Scan for the cell matching the given text and deliver its [x, y] coordinate at center. 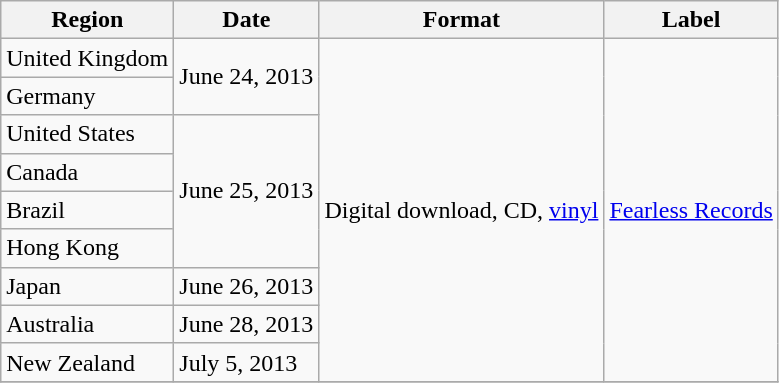
July 5, 2013 [246, 362]
Germany [88, 96]
Japan [88, 286]
June 26, 2013 [246, 286]
June 25, 2013 [246, 191]
Label [691, 20]
Australia [88, 324]
June 28, 2013 [246, 324]
Brazil [88, 210]
June 24, 2013 [246, 77]
Region [88, 20]
Date [246, 20]
Fearless Records [691, 210]
New Zealand [88, 362]
United Kingdom [88, 58]
Canada [88, 172]
United States [88, 134]
Hong Kong [88, 248]
Digital download, CD, vinyl [462, 210]
Format [462, 20]
